Return the [x, y] coordinate for the center point of the cell that contains the specified text.  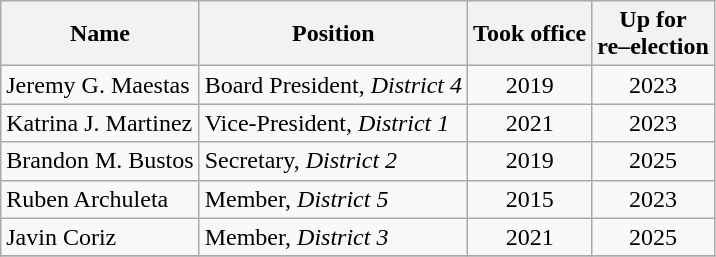
Vice-President, District 1 [333, 123]
Brandon M. Bustos [100, 161]
Position [333, 34]
Secretary, District 2 [333, 161]
Ruben Archuleta [100, 199]
Member, District 3 [333, 237]
Jeremy G. Maestas [100, 85]
Name [100, 34]
Member, District 5 [333, 199]
Board President, District 4 [333, 85]
Up forre–election [654, 34]
Javin Coriz [100, 237]
Took office [530, 34]
Katrina J. Martinez [100, 123]
2015 [530, 199]
